Extract the (X, Y) coordinate from the center of the cell holding the provided text.  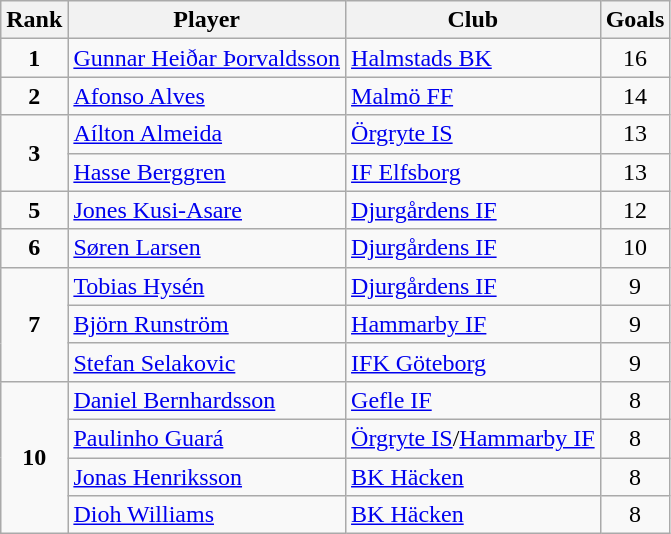
Örgryte IS/Hammarby IF (474, 438)
Rank (34, 20)
Björn Runström (207, 324)
5 (34, 210)
IFK Göteborg (474, 362)
Gefle IF (474, 400)
Dioh Williams (207, 515)
Halmstads BK (474, 58)
1 (34, 58)
Jones Kusi-Asare (207, 210)
Hasse Berggren (207, 172)
16 (635, 58)
Örgryte IS (474, 134)
7 (34, 324)
Daniel Bernhardsson (207, 400)
IF Elfsborg (474, 172)
14 (635, 96)
Malmö FF (474, 96)
Player (207, 20)
12 (635, 210)
Afonso Alves (207, 96)
Jonas Henriksson (207, 477)
3 (34, 153)
Aílton Almeida (207, 134)
Paulinho Guará (207, 438)
Hammarby IF (474, 324)
6 (34, 248)
2 (34, 96)
Søren Larsen (207, 248)
Tobias Hysén (207, 286)
Club (474, 20)
Gunnar Heiðar Þorvaldsson (207, 58)
Goals (635, 20)
Stefan Selakovic (207, 362)
